Extract the [x, y] coordinate from the center of the cell holding the provided text.  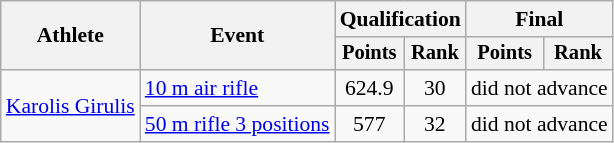
Athlete [70, 36]
Karolis Girulis [70, 106]
Qualification [400, 19]
10 m air rifle [238, 88]
Event [238, 36]
30 [435, 88]
32 [435, 124]
50 m rifle 3 positions [238, 124]
Final [540, 19]
624.9 [370, 88]
577 [370, 124]
